Identify which cell holds the provided text, then report its (x, y) central coordinate. 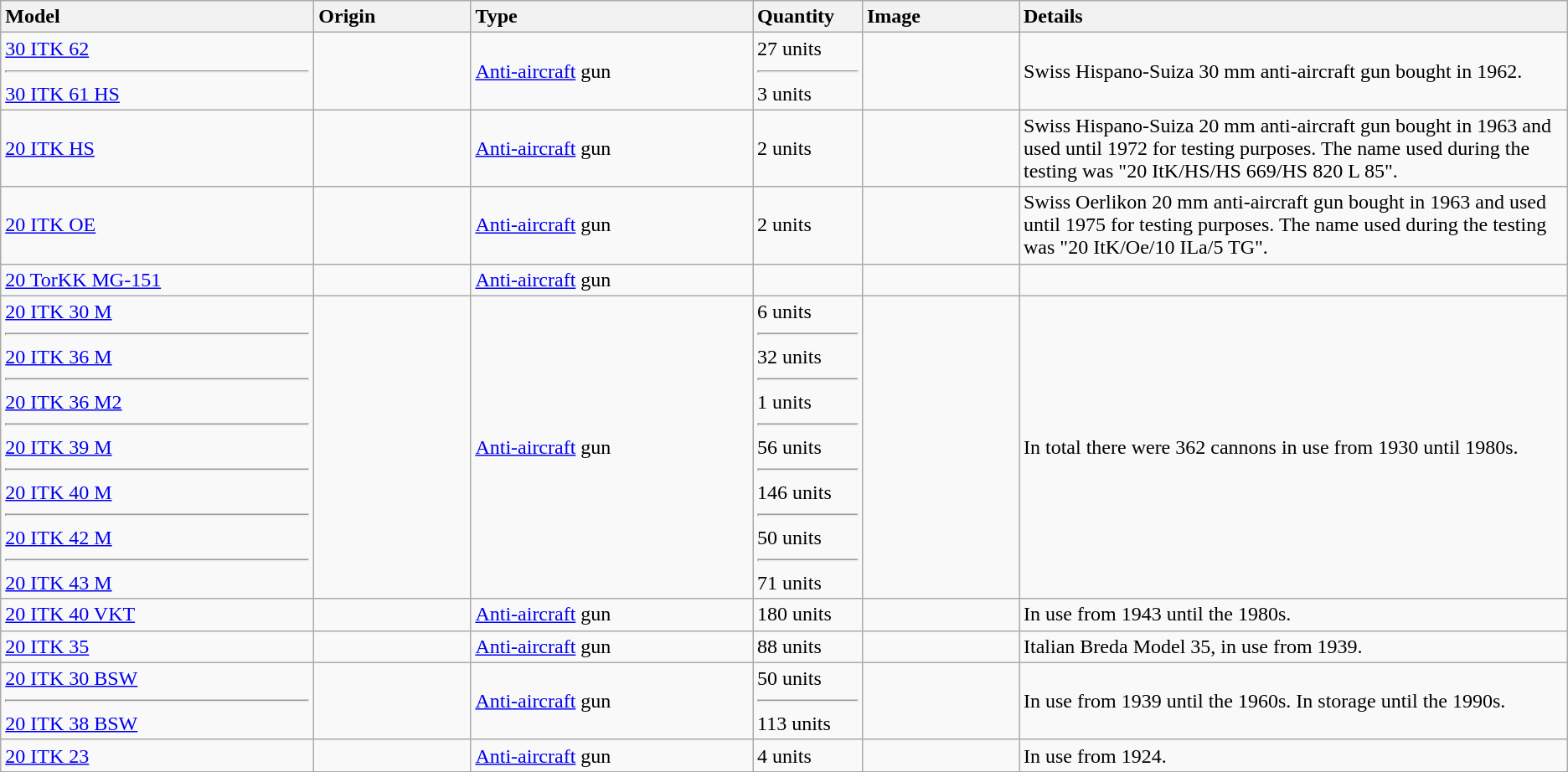
Details (1293, 17)
Origin (392, 17)
In total there were 362 cannons in use from 1930 until 1980s. (1293, 447)
In use from 1939 until the 1960s. In storage until the 1990s. (1293, 701)
20 ITK OE (157, 225)
27 units3 units (807, 71)
Quantity (807, 17)
30 ITK 6230 ITK 61 HS (157, 71)
20 TorKK MG-151 (157, 280)
20 ITK 30 BSW20 ITK 38 BSW (157, 701)
50 units113 units (807, 701)
20 ITK 40 VKT (157, 615)
180 units (807, 615)
Italian Breda Model 35, in use from 1939. (1293, 646)
20 ITK 30 M20 ITK 36 M20 ITK 36 M220 ITK 39 M20 ITK 40 M20 ITK 42 M20 ITK 43 M (157, 447)
In use from 1943 until the 1980s. (1293, 615)
Swiss Hispano-Suiza 30 mm anti-aircraft gun bought in 1962. (1293, 71)
In use from 1924. (1293, 755)
6 units32 units1 units56 units146 units50 units71 units (807, 447)
20 ITK HS (157, 148)
Type (611, 17)
Image (940, 17)
88 units (807, 646)
20 ITK 35 (157, 646)
Model (157, 17)
20 ITK 23 (157, 755)
4 units (807, 755)
